Identify which cell holds the provided text, then report its (X, Y) central coordinate. 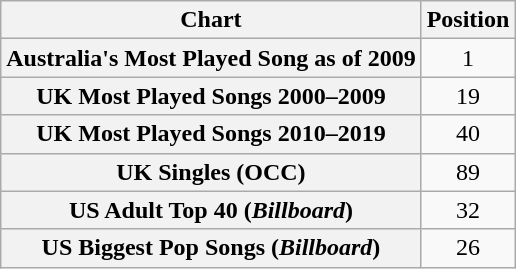
Chart (211, 20)
89 (468, 172)
32 (468, 210)
Position (468, 20)
US Biggest Pop Songs (Billboard) (211, 248)
Australia's Most Played Song as of 2009 (211, 58)
26 (468, 248)
1 (468, 58)
19 (468, 96)
UK Most Played Songs 2010–2019 (211, 134)
UK Singles (OCC) (211, 172)
40 (468, 134)
UK Most Played Songs 2000–2009 (211, 96)
US Adult Top 40 (Billboard) (211, 210)
